Capture the cell that displays the provided text and extract its (x, y) central coordinate. 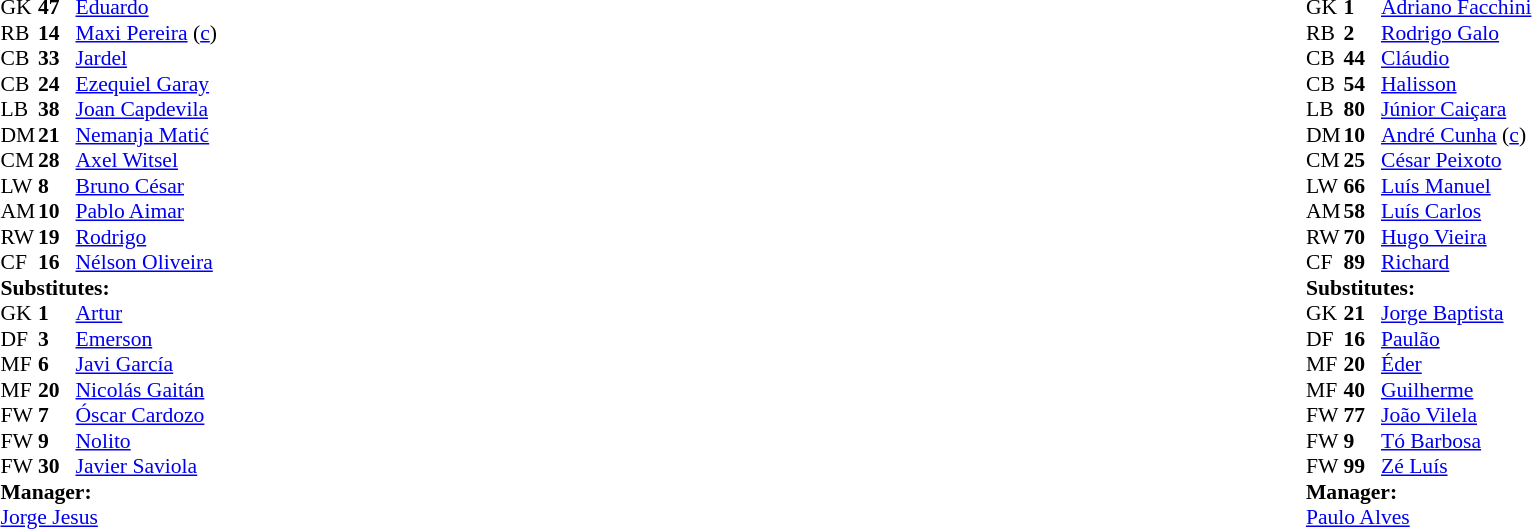
Nolito (146, 441)
Hugo Vieira (1456, 237)
77 (1362, 415)
70 (1362, 237)
28 (57, 161)
Luís Carlos (1456, 211)
Jorge Baptista (1456, 313)
Jardel (146, 59)
24 (57, 84)
7 (57, 415)
14 (57, 33)
Richard (1456, 263)
Halisson (1456, 84)
Éder (1456, 365)
Axel Witsel (146, 161)
Rodrigo (146, 237)
Javi García (146, 365)
3 (57, 339)
Júnior Caiçara (1456, 109)
Joan Capdevila (146, 109)
Nemanja Matić (146, 135)
Pablo Aimar (146, 211)
Rodrigo Galo (1456, 33)
Cláudio (1456, 59)
Ezequiel Garay (146, 84)
Luís Manuel (1456, 186)
54 (1362, 84)
César Peixoto (1456, 161)
Emerson (146, 339)
Maxi Pereira (c) (146, 33)
Nicolás Gaitán (146, 390)
Zé Luís (1456, 467)
Paulão (1456, 339)
2 (1362, 33)
Bruno César (146, 186)
38 (57, 109)
6 (57, 365)
44 (1362, 59)
89 (1362, 263)
19 (57, 237)
Guilherme (1456, 390)
40 (1362, 390)
30 (57, 467)
8 (57, 186)
Nélson Oliveira (146, 263)
Tó Barbosa (1456, 441)
André Cunha (c) (1456, 135)
João Vilela (1456, 415)
25 (1362, 161)
80 (1362, 109)
1 (57, 313)
66 (1362, 186)
58 (1362, 211)
99 (1362, 467)
Óscar Cardozo (146, 415)
33 (57, 59)
Javier Saviola (146, 467)
Artur (146, 313)
